Capture the cell that displays the provided text and extract its (X, Y) central coordinate. 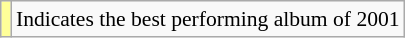
Indicates the best performing album of 2001 (208, 19)
